Extract the [X, Y] coordinate from the center of the cell holding the provided text.  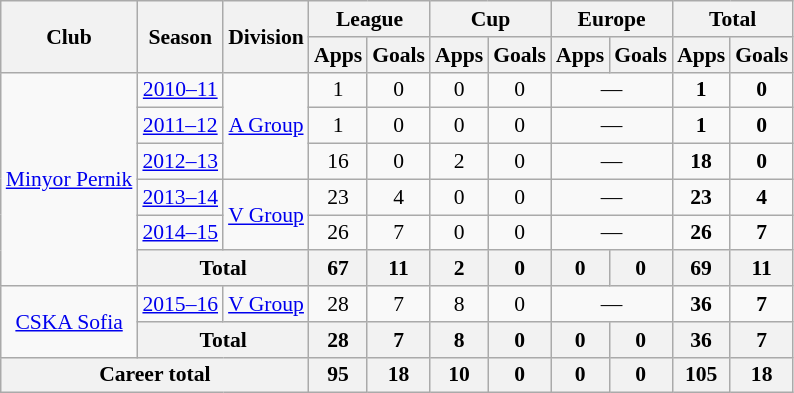
2015–16 [180, 304]
10 [459, 375]
Career total [155, 375]
2011–12 [180, 126]
Club [70, 36]
Minyor Pernik [70, 179]
16 [338, 162]
69 [701, 269]
2013–14 [180, 197]
95 [338, 375]
2012–13 [180, 162]
Cup [490, 19]
67 [338, 269]
League [370, 19]
CSKA Sofia [70, 322]
Europe [612, 19]
Division [266, 36]
Season [180, 36]
105 [701, 375]
2010–11 [180, 90]
2014–15 [180, 233]
A Group [266, 126]
